Identify which cell holds the provided text, then report its (x, y) central coordinate. 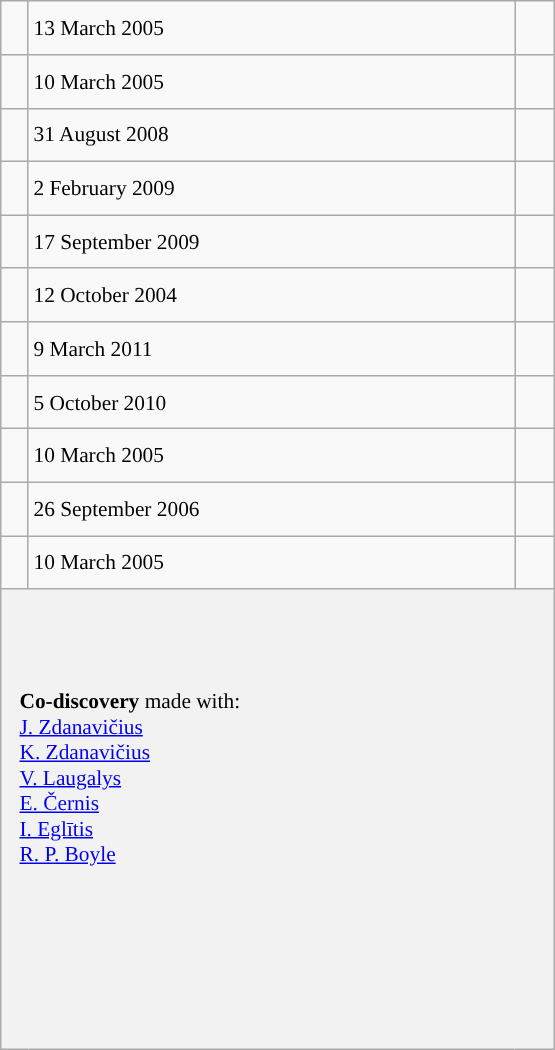
2 February 2009 (272, 188)
13 March 2005 (272, 28)
12 October 2004 (272, 294)
9 March 2011 (272, 348)
31 August 2008 (272, 134)
17 September 2009 (272, 242)
Co-discovery made with: J. Zdanavičius K. Zdanavičius V. Laugalys E. Černis I. Eglītis R. P. Boyle (278, 819)
5 October 2010 (272, 402)
26 September 2006 (272, 508)
